Locate the cell with the specified text and output its [X, Y] center coordinate. 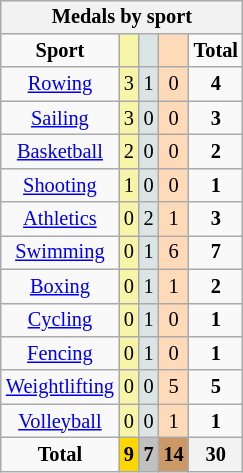
Athletics [60, 219]
Rowing [60, 84]
9 [129, 455]
Weightlifting [60, 387]
Cycling [60, 320]
Swimming [60, 253]
Basketball [60, 152]
4 [216, 84]
Sport [60, 51]
Volleyball [60, 421]
Medals by sport [122, 17]
Shooting [60, 185]
6 [174, 253]
14 [174, 455]
30 [216, 455]
Fencing [60, 354]
Sailing [60, 118]
Boxing [60, 286]
